Locate the cell with the specified text and output its [X, Y] center coordinate. 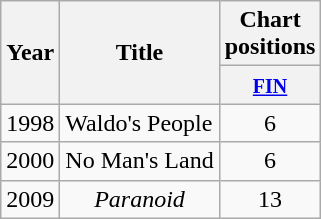
FIN [270, 85]
Year [30, 52]
No Man's Land [140, 161]
13 [270, 199]
2000 [30, 161]
Title [140, 52]
1998 [30, 123]
Waldo's People [140, 123]
Paranoid [140, 199]
Chart positions [270, 34]
2009 [30, 199]
